Capture the cell that displays the provided text and extract its [x, y] central coordinate. 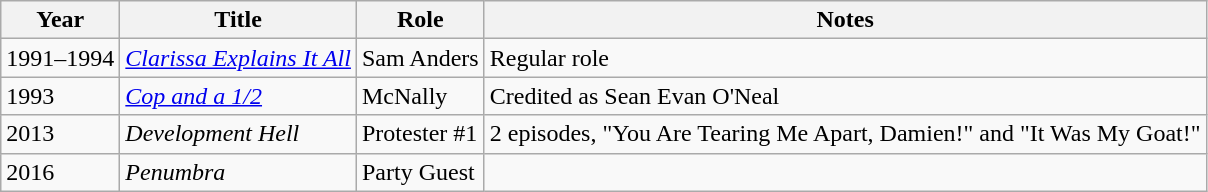
McNally [420, 96]
Development Hell [238, 134]
2013 [60, 134]
Credited as Sean Evan O'Neal [845, 96]
Penumbra [238, 172]
2016 [60, 172]
Role [420, 20]
Notes [845, 20]
Clarissa Explains It All [238, 58]
Sam Anders [420, 58]
Protester #1 [420, 134]
1993 [60, 96]
2 episodes, "You Are Tearing Me Apart, Damien!" and "It Was My Goat!" [845, 134]
Year [60, 20]
1991–1994 [60, 58]
Regular role [845, 58]
Title [238, 20]
Cop and a 1/2 [238, 96]
Party Guest [420, 172]
